Return [X, Y] of the center of cell containing provided text 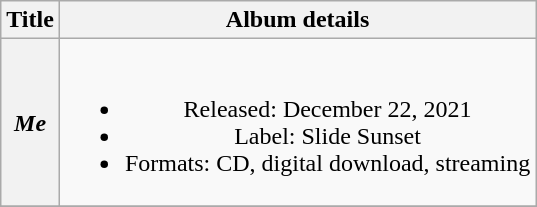
Me [30, 122]
Title [30, 20]
Released: December 22, 2021Label: Slide SunsetFormats: CD, digital download, streaming [297, 122]
Album details [297, 20]
